Identify which cell holds the provided text, then report its (x, y) central coordinate. 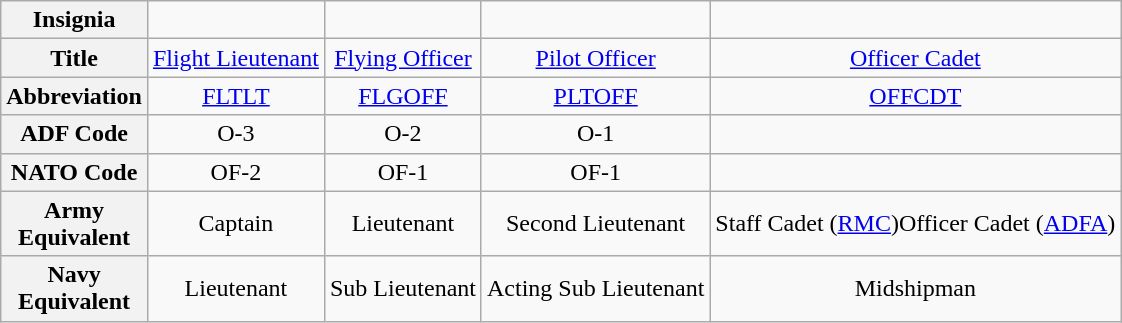
O-2 (402, 134)
OFFCDT (916, 96)
Second Lieutenant (595, 224)
Acting Sub Lieutenant (595, 288)
FLTLT (236, 96)
Title (74, 58)
Abbreviation (74, 96)
Flying Officer (402, 58)
O-3 (236, 134)
Captain (236, 224)
ADF Code (74, 134)
Army Equivalent (74, 224)
Staff Cadet (RMC)Officer Cadet (ADFA) (916, 224)
FLGOFF (402, 96)
PLTOFF (595, 96)
Midshipman (916, 288)
Sub Lieutenant (402, 288)
Navy Equivalent (74, 288)
Pilot Officer (595, 58)
Insignia (74, 20)
Flight Lieutenant (236, 58)
OF-2 (236, 172)
NATO Code (74, 172)
O-1 (595, 134)
Officer Cadet (916, 58)
